Scan for the cell matching the given text and deliver its [X, Y] coordinate at center. 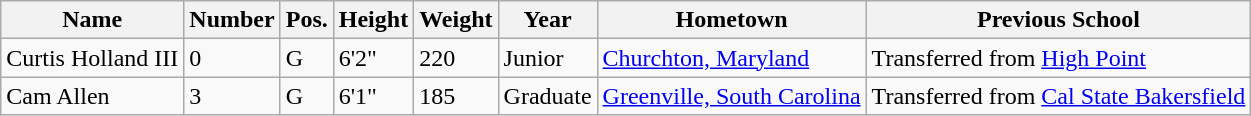
3 [232, 96]
Weight [456, 20]
Year [548, 20]
Height [373, 20]
Graduate [548, 96]
Transferred from High Point [1058, 58]
Pos. [306, 20]
Hometown [732, 20]
Greenville, South Carolina [732, 96]
Junior [548, 58]
Churchton, Maryland [732, 58]
Previous School [1058, 20]
Curtis Holland III [92, 58]
Cam Allen [92, 96]
Transferred from Cal State Bakersfield [1058, 96]
185 [456, 96]
0 [232, 58]
Name [92, 20]
6'1" [373, 96]
Number [232, 20]
6'2" [373, 58]
220 [456, 58]
